Identify which cell holds the provided text, then report its (x, y) central coordinate. 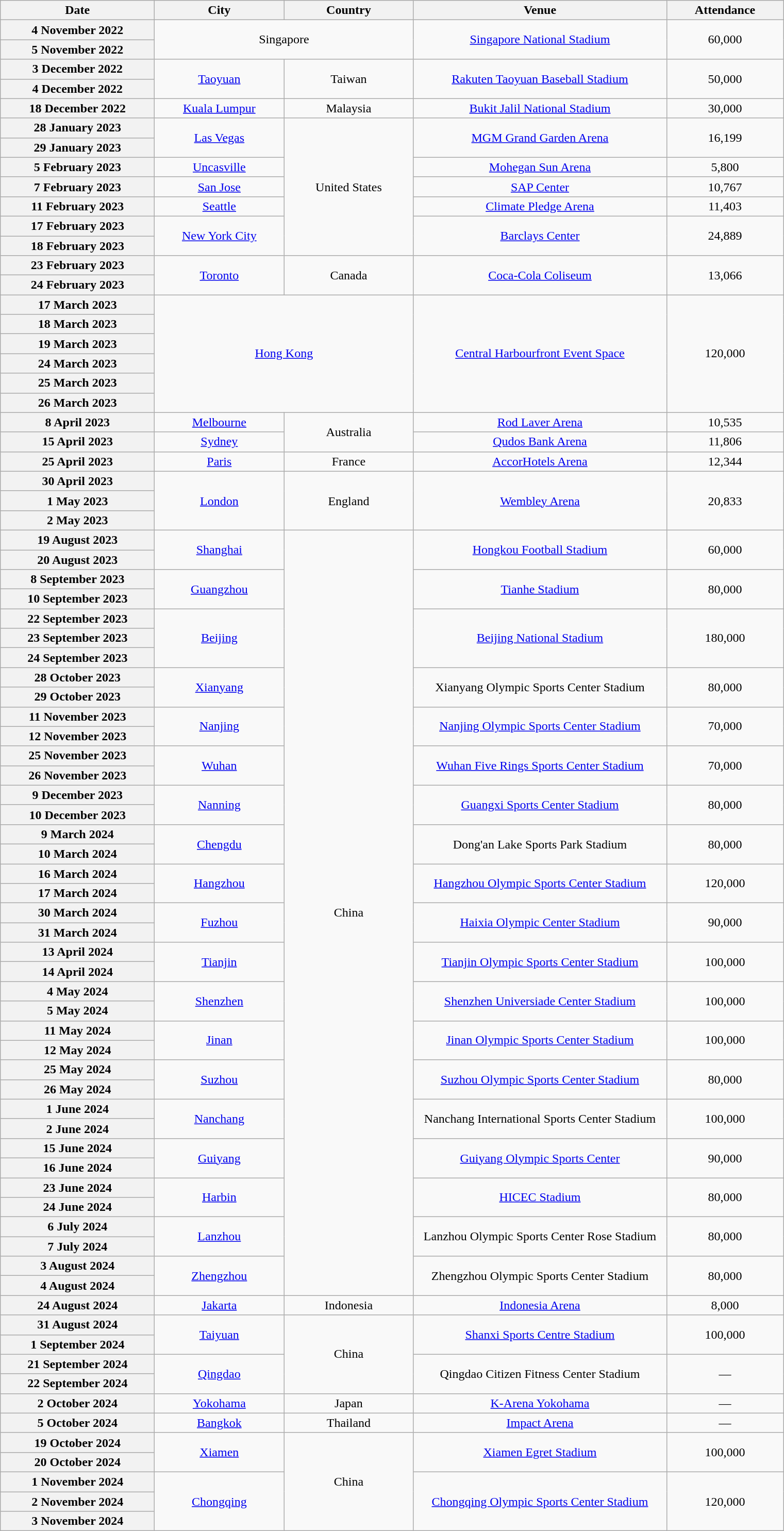
Venue (540, 10)
Las Vegas (220, 138)
3 December 2022 (77, 69)
Thailand (348, 1423)
15 June 2024 (77, 1148)
Beijing National Stadium (540, 638)
Central Harbourfront Event Space (540, 354)
4 December 2022 (77, 89)
18 March 2023 (77, 324)
12 November 2023 (77, 736)
Chongqing (220, 1501)
30,000 (725, 108)
Suzhou (220, 1079)
24 September 2023 (77, 658)
5 February 2023 (77, 167)
6 July 2024 (77, 1227)
Attendance (725, 10)
25 May 2024 (77, 1070)
8 April 2023 (77, 422)
3 November 2024 (77, 1521)
Taiyuan (220, 1335)
8,000 (725, 1305)
19 March 2023 (77, 344)
Japan (348, 1403)
26 March 2023 (77, 403)
Paris (220, 461)
50,000 (725, 79)
2 October 2024 (77, 1403)
29 January 2023 (77, 147)
Impact Arena (540, 1423)
City (220, 10)
30 March 2024 (77, 913)
Zhengzhou Olympic Sports Center Stadium (540, 1276)
16,199 (725, 138)
13 April 2024 (77, 952)
Jinan Olympic Sports Center Stadium (540, 1040)
2 November 2024 (77, 1502)
Australia (348, 432)
10 March 2024 (77, 854)
Country (348, 10)
17 March 2023 (77, 305)
10,767 (725, 187)
Guiyang Olympic Sports Center (540, 1158)
Nanning (220, 805)
13,066 (725, 275)
Zhengzhou (220, 1276)
Malaysia (348, 108)
Xianyang Olympic Sports Center Stadium (540, 687)
United States (348, 187)
11,403 (725, 206)
Qudos Bank Arena (540, 442)
5 October 2024 (77, 1423)
Yokohama (220, 1403)
4 May 2024 (77, 991)
Hangzhou (220, 884)
21 September 2024 (77, 1364)
Kuala Lumpur (220, 108)
Indonesia Arena (540, 1305)
Uncasville (220, 167)
17 March 2024 (77, 893)
18 December 2022 (77, 108)
San Jose (220, 187)
Haixia Olympic Center Stadium (540, 923)
Melbourne (220, 422)
16 June 2024 (77, 1168)
Xianyang (220, 687)
Nanchang (220, 1119)
1 November 2024 (77, 1482)
26 May 2024 (77, 1089)
23 June 2024 (77, 1187)
Canada (348, 275)
Guangzhou (220, 589)
Lanzhou Olympic Sports Center Rose Stadium (540, 1237)
24,889 (725, 236)
Nanchang International Sports Center Stadium (540, 1119)
Wembley Arena (540, 501)
Qingdao Citizen Fitness Center Stadium (540, 1374)
24 March 2023 (77, 363)
8 September 2023 (77, 579)
Bangkok (220, 1423)
Rod Laver Arena (540, 422)
Chengdu (220, 844)
15 April 2023 (77, 442)
17 February 2023 (77, 226)
MGM Grand Garden Arena (540, 138)
Lanzhou (220, 1237)
4 August 2024 (77, 1286)
20,833 (725, 501)
Qingdao (220, 1374)
30 April 2023 (77, 481)
28 January 2023 (77, 128)
England (348, 501)
Toronto (220, 275)
10,535 (725, 422)
Nanjing (220, 726)
25 April 2023 (77, 461)
3 August 2024 (77, 1266)
14 April 2024 (77, 972)
Chongqing Olympic Sports Center Stadium (540, 1501)
Xiamen Egret Stadium (540, 1452)
Beijing (220, 638)
12,344 (725, 461)
Coca-Cola Coliseum (540, 275)
11 February 2023 (77, 206)
31 August 2024 (77, 1325)
12 May 2024 (77, 1050)
Dong'an Lake Sports Park Stadium (540, 844)
10 December 2023 (77, 814)
Sydney (220, 442)
23 February 2023 (77, 265)
Fuzhou (220, 923)
11,806 (725, 442)
AccorHotels Arena (540, 461)
24 June 2024 (77, 1207)
Date (77, 10)
Harbin (220, 1197)
Guiyang (220, 1158)
K-Arena Yokohama (540, 1403)
Mohegan Sun Arena (540, 167)
Shenzhen Universiade Center Stadium (540, 1001)
Climate Pledge Arena (540, 206)
Jinan (220, 1040)
Hangzhou Olympic Sports Center Stadium (540, 884)
25 November 2023 (77, 756)
18 February 2023 (77, 246)
24 February 2023 (77, 285)
19 October 2024 (77, 1442)
London (220, 501)
31 March 2024 (77, 933)
2 May 2023 (77, 520)
Guangxi Sports Center Stadium (540, 805)
4 November 2022 (77, 30)
22 September 2023 (77, 619)
Shenzhen (220, 1001)
Wuhan Five Rings Sports Center Stadium (540, 765)
25 March 2023 (77, 383)
19 August 2023 (77, 540)
SAP Center (540, 187)
24 August 2024 (77, 1305)
10 September 2023 (77, 599)
Shanghai (220, 550)
Bukit Jalil National Stadium (540, 108)
1 May 2023 (77, 501)
Taoyuan (220, 79)
20 October 2024 (77, 1462)
Singapore (284, 40)
Wuhan (220, 765)
HICEC Stadium (540, 1197)
Nanjing Olympic Sports Center Stadium (540, 726)
11 May 2024 (77, 1030)
2 June 2024 (77, 1128)
9 December 2023 (77, 795)
Singapore National Stadium (540, 40)
11 November 2023 (77, 717)
16 March 2024 (77, 874)
5,800 (725, 167)
Xiamen (220, 1452)
Tianhe Stadium (540, 589)
9 March 2024 (77, 834)
Taiwan (348, 79)
Seattle (220, 206)
Tianjin Olympic Sports Center Stadium (540, 962)
France (348, 461)
Barclays Center (540, 236)
23 September 2023 (77, 638)
Jakarta (220, 1305)
28 October 2023 (77, 677)
1 June 2024 (77, 1109)
180,000 (725, 638)
7 February 2023 (77, 187)
Shanxi Sports Centre Stadium (540, 1335)
Rakuten Taoyuan Baseball Stadium (540, 79)
Hong Kong (284, 354)
7 July 2024 (77, 1246)
5 November 2022 (77, 49)
20 August 2023 (77, 559)
1 September 2024 (77, 1344)
26 November 2023 (77, 775)
Indonesia (348, 1305)
Suzhou Olympic Sports Center Stadium (540, 1079)
Tianjin (220, 962)
22 September 2024 (77, 1384)
5 May 2024 (77, 1011)
Hongkou Football Stadium (540, 550)
29 October 2023 (77, 697)
New York City (220, 236)
